Determine the [x, y] coordinate at the center of the cell enclosing the given text.  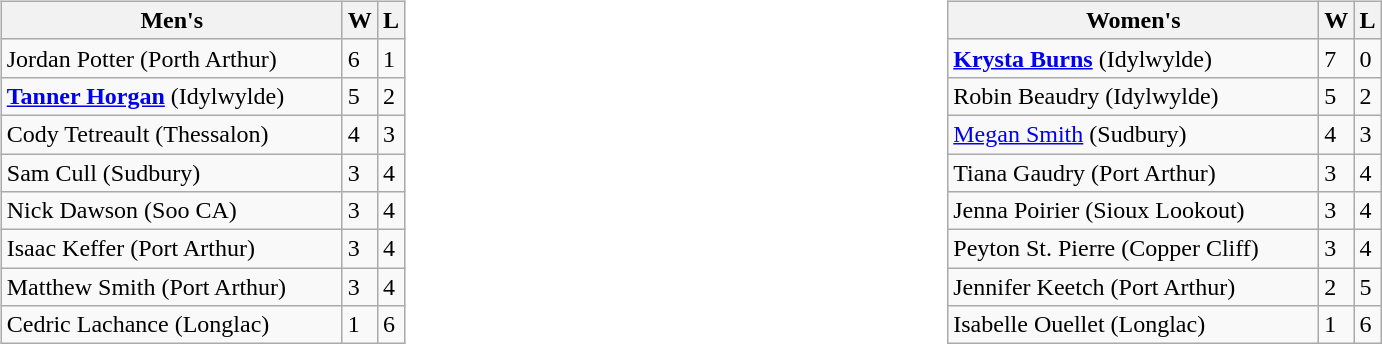
0 [1368, 58]
Nick Dawson (Soo CA) [172, 211]
Jenna Poirier (Sioux Lookout) [1134, 211]
Peyton St. Pierre (Copper Cliff) [1134, 249]
Megan Smith (Sudbury) [1134, 134]
Isaac Keffer (Port Arthur) [172, 249]
Krysta Burns (Idylwylde) [1134, 58]
Cody Tetreault (Thessalon) [172, 134]
Sam Cull (Sudbury) [172, 173]
7 [1336, 58]
Tiana Gaudry (Port Arthur) [1134, 173]
Jennifer Keetch (Port Arthur) [1134, 287]
Jordan Potter (Porth Arthur) [172, 58]
Tanner Horgan (Idylwylde) [172, 96]
Women's [1134, 20]
Robin Beaudry (Idylwylde) [1134, 96]
Matthew Smith (Port Arthur) [172, 287]
Men's [172, 20]
Isabelle Ouellet (Longlac) [1134, 325]
Cedric Lachance (Longlac) [172, 325]
